Pinpoint the cell where the given text exists, returning its (x, y) midpoint coordinate. 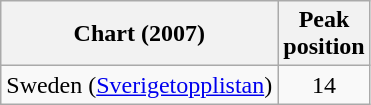
14 (324, 85)
Sweden (Sverigetopplistan) (140, 85)
Peakposition (324, 34)
Chart (2007) (140, 34)
